For the text-containing cell, return its midpoint in [x, y] coordinate format. 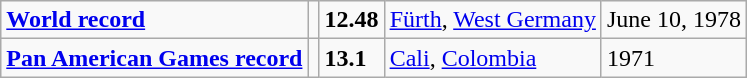
Cali, Colombia [492, 58]
Fürth, West Germany [492, 20]
Pan American Games record [154, 58]
World record [154, 20]
13.1 [352, 58]
12.48 [352, 20]
June 10, 1978 [674, 20]
1971 [674, 58]
